Determine the [x, y] coordinate at the center of the cell enclosing the given text.  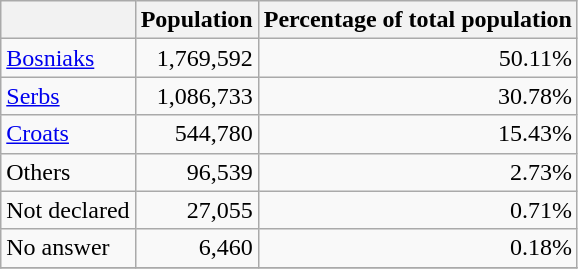
50.11% [418, 58]
1,769,592 [196, 58]
0.71% [418, 210]
1,086,733 [196, 96]
27,055 [196, 210]
No answer [68, 248]
2.73% [418, 172]
Others [68, 172]
Croats [68, 134]
6,460 [196, 248]
Population [196, 20]
15.43% [418, 134]
Percentage of total population [418, 20]
30.78% [418, 96]
96,539 [196, 172]
Bosniaks [68, 58]
Not declared [68, 210]
0.18% [418, 248]
544,780 [196, 134]
Serbs [68, 96]
